Detect which cell encompasses the target text, then output its [X, Y] center coordinate. 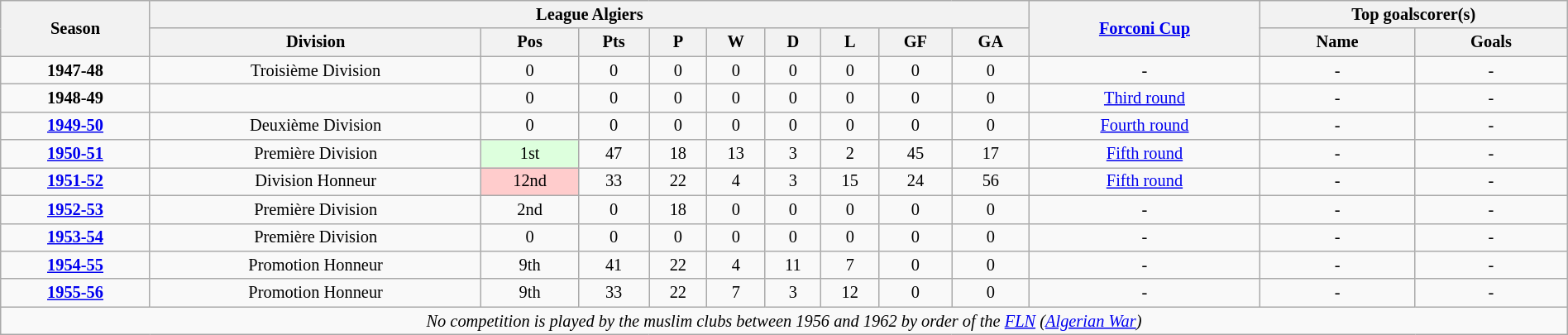
13 [736, 154]
15 [850, 181]
1953-54 [76, 237]
11 [793, 265]
Troisième Division [316, 70]
P [678, 42]
24 [915, 181]
GF [915, 42]
Forconi Cup [1145, 28]
Deuxième Division [316, 126]
47 [614, 154]
1947-48 [76, 70]
1949-50 [76, 126]
1st [529, 154]
Fourth round [1145, 126]
56 [991, 181]
Season [76, 28]
12nd [529, 181]
D [793, 42]
Goals [1491, 42]
1954-55 [76, 265]
Third round [1145, 98]
Pos [529, 42]
1948-49 [76, 98]
GA [991, 42]
No competition is played by the muslim clubs between 1956 and 1962 by order of the FLN (Algerian War) [784, 321]
45 [915, 154]
Name [1337, 42]
2 [850, 154]
1955-56 [76, 293]
Division Honneur [316, 181]
Pts [614, 42]
League Algiers [589, 14]
17 [991, 154]
L [850, 42]
1951-52 [76, 181]
W [736, 42]
2nd [529, 209]
12 [850, 293]
Division [316, 42]
1950-51 [76, 154]
1952-53 [76, 209]
Top goalscorer(s) [1413, 14]
41 [614, 265]
